Scan for the cell matching the given text and deliver its (x, y) coordinate at center. 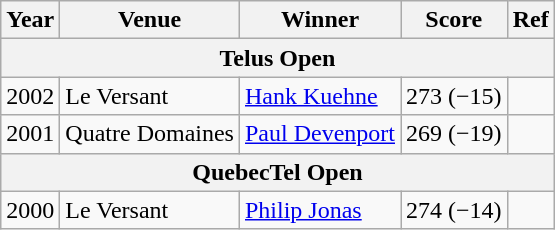
Score (454, 20)
2000 (30, 210)
Ref (530, 20)
273 (−15) (454, 96)
Year (30, 20)
Paul Devenport (320, 134)
QuebecTel Open (278, 172)
274 (−14) (454, 210)
Hank Kuehne (320, 96)
Venue (150, 20)
269 (−19) (454, 134)
Philip Jonas (320, 210)
Winner (320, 20)
Telus Open (278, 58)
2002 (30, 96)
Quatre Domaines (150, 134)
2001 (30, 134)
